Find where the given text appears and provide that cell's center as (x, y) coordinate. 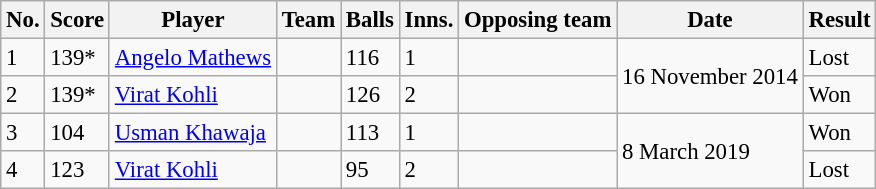
16 November 2014 (710, 76)
Usman Khawaja (192, 133)
No. (23, 20)
116 (370, 58)
95 (370, 170)
Balls (370, 20)
Angelo Mathews (192, 58)
Opposing team (538, 20)
113 (370, 133)
8 March 2019 (710, 152)
Team (308, 20)
104 (78, 133)
Result (840, 20)
123 (78, 170)
126 (370, 95)
Date (710, 20)
Score (78, 20)
Player (192, 20)
3 (23, 133)
Inns. (428, 20)
4 (23, 170)
